From the cell containing the given text, extract its center point as [X, Y] coordinate. 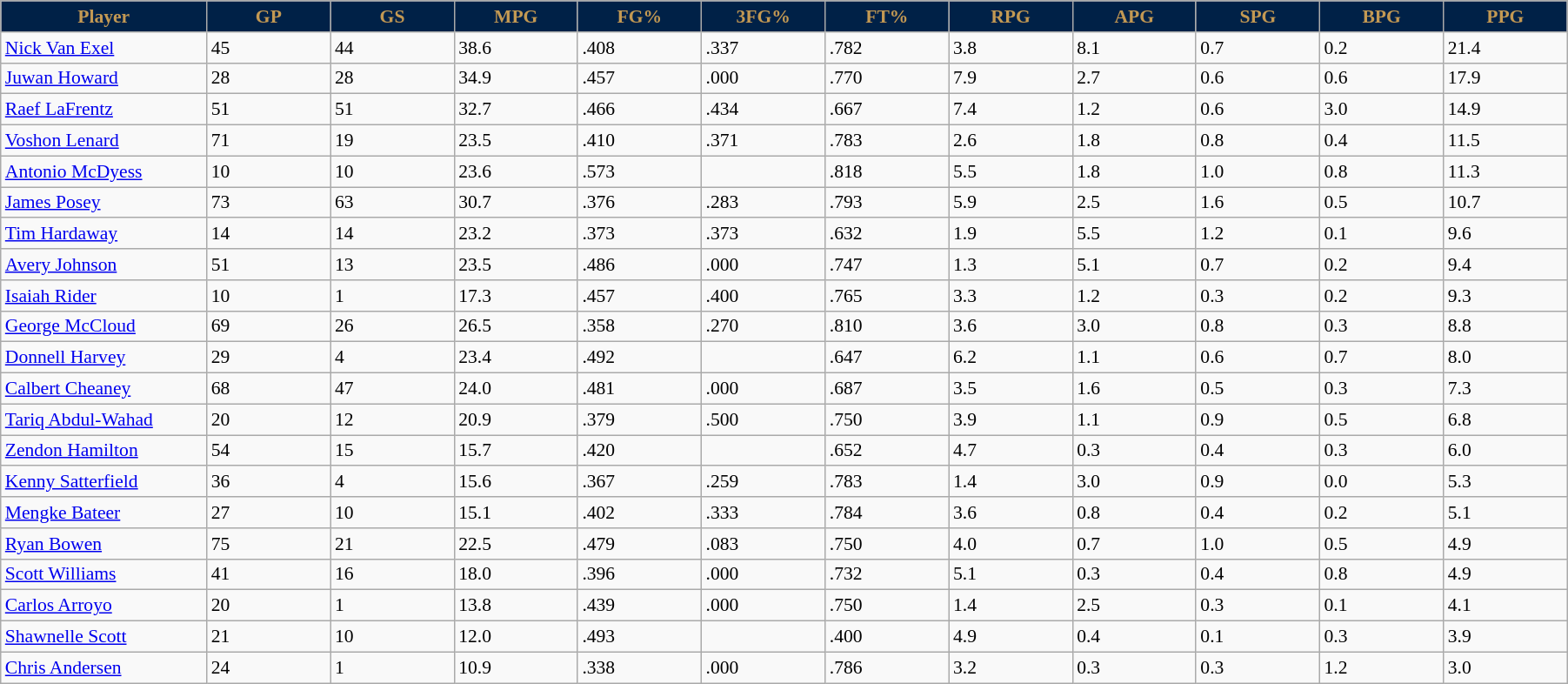
.434 [764, 110]
Zendon Hamilton [104, 451]
.770 [887, 78]
Calbert Cheaney [104, 389]
71 [269, 141]
3.2 [1011, 667]
.667 [887, 110]
47 [392, 389]
12.0 [516, 637]
.337 [764, 48]
11.3 [1505, 171]
24 [269, 667]
Scott Williams [104, 574]
0.0 [1381, 482]
19 [392, 141]
.371 [764, 141]
.810 [887, 326]
Nick Van Exel [104, 48]
Voshon Lenard [104, 141]
Mengke Bateer [104, 513]
75 [269, 544]
GS [392, 17]
MPG [516, 17]
Antonio McDyess [104, 171]
7.4 [1011, 110]
RPG [1011, 17]
73 [269, 203]
.376 [639, 203]
.479 [639, 544]
15.1 [516, 513]
PPG [1505, 17]
4.7 [1011, 451]
.793 [887, 203]
6.2 [1011, 358]
17.3 [516, 296]
45 [269, 48]
38.6 [516, 48]
34.9 [516, 78]
.687 [887, 389]
15 [392, 451]
.481 [639, 389]
22.5 [516, 544]
8.1 [1134, 48]
Carlos Arroyo [104, 606]
11.5 [1505, 141]
69 [269, 326]
.466 [639, 110]
30.7 [516, 203]
.402 [639, 513]
6.0 [1505, 451]
1.3 [1011, 265]
.493 [639, 637]
.818 [887, 171]
13.8 [516, 606]
15.6 [516, 482]
APG [1134, 17]
Donnell Harvey [104, 358]
9.4 [1505, 265]
1.9 [1011, 234]
.647 [887, 358]
Tim Hardaway [104, 234]
Tariq Abdul-Wahad [104, 419]
Kenny Satterfield [104, 482]
.408 [639, 48]
5.3 [1505, 482]
13 [392, 265]
George McCloud [104, 326]
.333 [764, 513]
Ryan Bowen [104, 544]
17.9 [1505, 78]
.652 [887, 451]
.500 [764, 419]
.283 [764, 203]
63 [392, 203]
26 [392, 326]
68 [269, 389]
29 [269, 358]
4.0 [1011, 544]
.782 [887, 48]
32.7 [516, 110]
23.2 [516, 234]
2.7 [1134, 78]
.396 [639, 574]
.420 [639, 451]
5.9 [1011, 203]
.379 [639, 419]
18.0 [516, 574]
8.0 [1505, 358]
54 [269, 451]
9.3 [1505, 296]
Isaiah Rider [104, 296]
.765 [887, 296]
.358 [639, 326]
3.3 [1011, 296]
.259 [764, 482]
.786 [887, 667]
Shawnelle Scott [104, 637]
.747 [887, 265]
BPG [1381, 17]
Player [104, 17]
26.5 [516, 326]
.492 [639, 358]
3.5 [1011, 389]
24.0 [516, 389]
44 [392, 48]
7.9 [1011, 78]
FT% [887, 17]
Avery Johnson [104, 265]
16 [392, 574]
.439 [639, 606]
GP [269, 17]
36 [269, 482]
Raef LaFrentz [104, 110]
27 [269, 513]
10.9 [516, 667]
8.8 [1505, 326]
.338 [639, 667]
23.6 [516, 171]
.632 [887, 234]
.270 [764, 326]
12 [392, 419]
3FG% [764, 17]
Chris Andersen [104, 667]
3.8 [1011, 48]
4.1 [1505, 606]
.573 [639, 171]
Juwan Howard [104, 78]
.486 [639, 265]
23.4 [516, 358]
20.9 [516, 419]
James Posey [104, 203]
7.3 [1505, 389]
.367 [639, 482]
.410 [639, 141]
6.8 [1505, 419]
FG% [639, 17]
.732 [887, 574]
2.6 [1011, 141]
.083 [764, 544]
9.6 [1505, 234]
.784 [887, 513]
10.7 [1505, 203]
14.9 [1505, 110]
15.7 [516, 451]
21.4 [1505, 48]
SPG [1258, 17]
41 [269, 574]
